From the cell containing the given text, extract its center point as (x, y) coordinate. 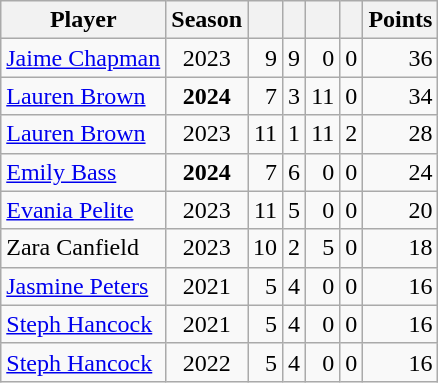
Evania Pelite (84, 210)
6 (294, 172)
Jasmine Peters (84, 286)
20 (400, 210)
Jaime Chapman (84, 58)
Season (207, 20)
10 (266, 248)
3 (294, 96)
Emily Bass (84, 172)
Zara Canfield (84, 248)
1 (294, 134)
28 (400, 134)
2022 (207, 362)
Points (400, 20)
24 (400, 172)
18 (400, 248)
34 (400, 96)
Player (84, 20)
36 (400, 58)
